From the cell containing the given text, extract its center point as [X, Y] coordinate. 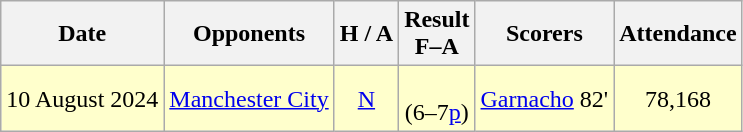
Garnacho 82' [544, 98]
Attendance [678, 34]
10 August 2024 [82, 98]
N [366, 98]
Opponents [249, 34]
ResultF–A [437, 34]
(6–7p) [437, 98]
H / A [366, 34]
Manchester City [249, 98]
Date [82, 34]
78,168 [678, 98]
Scorers [544, 34]
